Scan for the cell matching the given text and deliver its [x, y] coordinate at center. 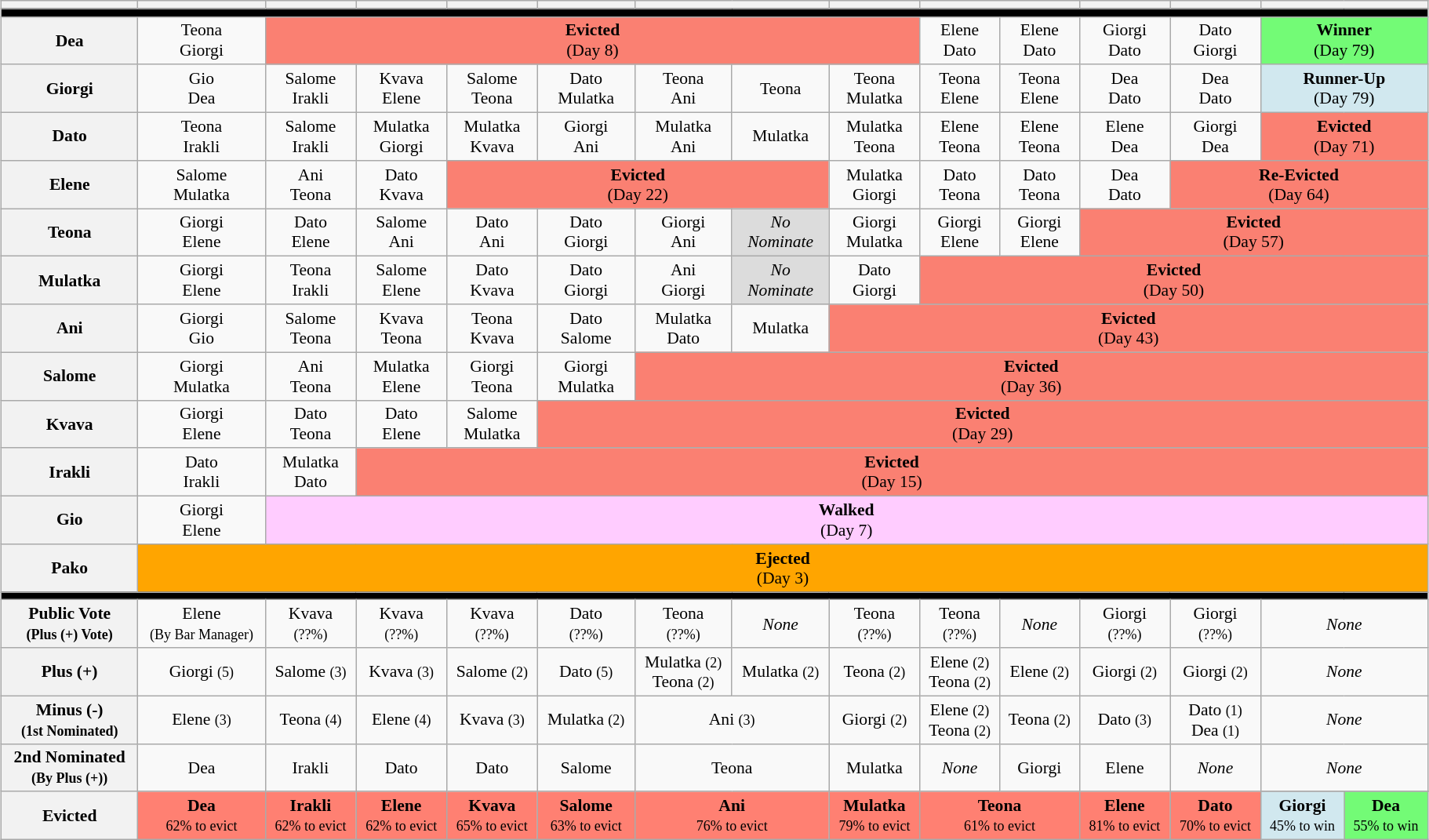
Runner-Up (Day 79) [1344, 89]
DatoIrakli [202, 472]
Public Vote(Plus (+) Vote) [70, 624]
Ani [70, 328]
Mulatka79% to evict [874, 816]
TeonaMulatka [874, 89]
Evicted [70, 816]
DatoAni [492, 232]
Evicted (Day 15) [892, 472]
DatoMulatka [586, 89]
Ejected (Day 3) [783, 568]
Plus (+) [70, 671]
Kvava [70, 424]
Evicted (Day 8) [593, 41]
Evicted (Day 50) [1174, 281]
Dea62% to evict [202, 816]
Dato (1)Dea (1) [1216, 720]
Ani (3) [732, 720]
Dea55% to win [1387, 816]
MulatkaKvava [492, 136]
MulatkaElene [402, 376]
TeonaAni [683, 89]
KvavaElene [402, 89]
Ani76% to evict [732, 816]
Evicted (Day 22) [638, 185]
Elene(By Bar Manager) [202, 624]
GioDea [202, 89]
GiorgiDea [1216, 136]
Walked (Day 7) [846, 521]
Evicted (Day 43) [1128, 328]
EleneDea [1125, 136]
2nd Nominated(By Plus (+)) [70, 767]
Re-Evicted (Day 64) [1299, 185]
Mulatka (2)Teona (2) [683, 671]
SalomeAni [402, 232]
Salome (2) [492, 671]
Dato (3) [1125, 720]
Evicted (Day 57) [1253, 232]
AniGiorgi [683, 281]
GiorgiGio [202, 328]
Minus (-)(1st Nominated) [70, 720]
MulatkaTeona [874, 136]
Elene81% to evict [1125, 816]
Dato70% to evict [1216, 816]
Winner (Day 79) [1344, 41]
Elene (4) [402, 720]
Dato(??%) [586, 624]
Elene62% to evict [402, 816]
Dato (5) [586, 671]
SalomeElene [402, 281]
GiorgiTeona [492, 376]
Evicted (Day 71) [1344, 136]
Pako [70, 568]
Teona61% to evict [999, 816]
TeonaKvava [492, 328]
GiorgiDato [1125, 41]
KvavaTeona [402, 328]
Gio [70, 521]
Evicted (Day 29) [982, 424]
TeonaGiorgi [202, 41]
Evicted (Day 36) [1031, 376]
Giorgi45% to win [1302, 816]
Irakli62% to evict [311, 816]
Teona (4) [311, 720]
Elene (3) [202, 720]
Elene (2) [1039, 671]
Salome (3) [311, 671]
Salome63% to evict [586, 816]
Giorgi (5) [202, 671]
MulatkaAni [683, 136]
Kvava65% to evict [492, 816]
DatoSalome [586, 328]
